Extract the [X, Y] coordinate from the center of the cell holding the provided text.  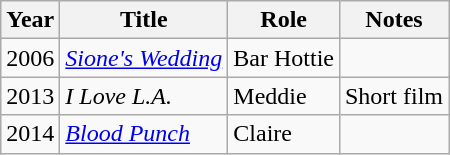
Short film [394, 96]
2006 [30, 58]
I Love L.A. [144, 96]
Blood Punch [144, 134]
Year [30, 20]
Sione's Wedding [144, 58]
Title [144, 20]
Claire [284, 134]
2013 [30, 96]
Meddie [284, 96]
Role [284, 20]
2014 [30, 134]
Bar Hottie [284, 58]
Notes [394, 20]
